Provide the [X, Y] coordinate of the cell's center where the given text is located.  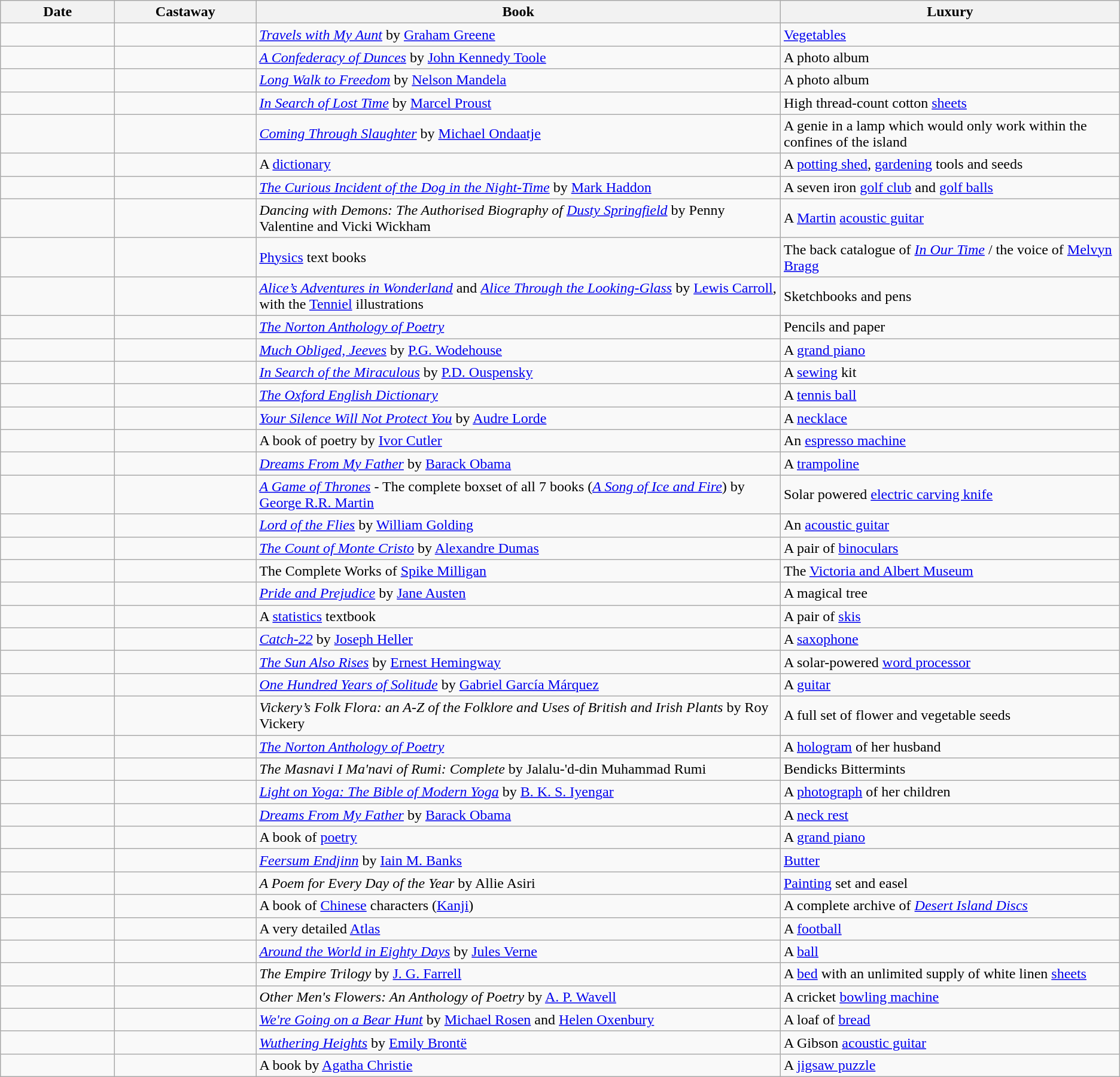
A Confederacy of Dunces by John Kennedy Toole [518, 57]
Your Silence Will Not Protect You by Audre Lorde [518, 418]
A pair of binoculars [950, 548]
A Gibson acoustic guitar [950, 1042]
A cricket bowling machine [950, 997]
A Martin acoustic guitar [950, 218]
Alice’s Adventures in Wonderland and Alice Through the Looking-Glass by Lewis Carroll, with the Tenniel illustrations [518, 296]
The Count of Monte Cristo by Alexandre Dumas [518, 548]
Catch-22 by Joseph Heller [518, 639]
A football [950, 929]
Bendicks Bittermints [950, 769]
A trampoline [950, 464]
The Sun Also Rises by Ernest Hemingway [518, 662]
A book of poetry [518, 838]
A solar-powered word processor [950, 662]
One Hundred Years of Solitude by Gabriel García Márquez [518, 684]
Painting set and easel [950, 883]
Solar powered electric carving knife [950, 494]
In Search of the Miraculous by P.D. Ouspensky [518, 373]
The Oxford English Dictionary [518, 395]
A loaf of bread [950, 1020]
The Curious Incident of the Dog in the Night-Time by Mark Haddon [518, 187]
Physics text books [518, 257]
A jigsaw puzzle [950, 1065]
The Victoria and Albert Museum [950, 571]
Castaway [185, 12]
An espresso machine [950, 441]
A photograph of her children [950, 792]
A Game of Thrones - The complete boxset of all 7 books (A Song of Ice and Fire) by George R.R. Martin [518, 494]
The Empire Trilogy by J. G. Farrell [518, 974]
Wuthering Heights by Emily Brontë [518, 1042]
A dictionary [518, 165]
A very detailed Atlas [518, 929]
A potting shed, gardening tools and seeds [950, 165]
In Search of Lost Time by Marcel Proust [518, 103]
A tennis ball [950, 395]
A sewing kit [950, 373]
Long Walk to Freedom by Nelson Mandela [518, 80]
High thread-count cotton sheets [950, 103]
Feersum Endjinn by Iain M. Banks [518, 860]
We're Going on a Bear Hunt by Michael Rosen and Helen Oxenbury [518, 1020]
The Complete Works of Spike Milligan [518, 571]
Vickery’s Folk Flora: an A-Z of the Folklore and Uses of British and Irish Plants by Roy Vickery [518, 716]
A saxophone [950, 639]
A pair of skis [950, 616]
The back catalogue of In Our Time / the voice of Melvyn Bragg [950, 257]
A statistics textbook [518, 616]
Much Obliged, Jeeves by P.G. Wodehouse [518, 350]
Date [57, 12]
Lord of the Flies by William Golding [518, 525]
Pride and Prejudice by Jane Austen [518, 594]
A ball [950, 951]
An acoustic guitar [950, 525]
Book [518, 12]
Other Men's Flowers: An Anthology of Poetry by A. P. Wavell [518, 997]
Vegetables [950, 35]
A neck rest [950, 815]
Sketchbooks and pens [950, 296]
The Masnavi I Ma'navi of Rumi: Complete by Jalalu-'d-din Muhammad Rumi [518, 769]
A guitar [950, 684]
A Poem for Every Day of the Year by Allie Asiri [518, 883]
A bed with an unlimited supply of white linen sheets [950, 974]
A magical tree [950, 594]
Dancing with Demons: The Authorised Biography of Dusty Springfield by Penny Valentine and Vicki Wickham [518, 218]
Luxury [950, 12]
A book of poetry by Ivor Cutler [518, 441]
Travels with My Aunt by Graham Greene [518, 35]
A book by Agatha Christie [518, 1065]
Coming Through Slaughter by Michael Ondaatje [518, 134]
Butter [950, 860]
Around the World in Eighty Days by Jules Verne [518, 951]
A necklace [950, 418]
A genie in a lamp which would only work within the confines of the island [950, 134]
A seven iron golf club and golf balls [950, 187]
Pencils and paper [950, 327]
A hologram of her husband [950, 746]
A complete archive of Desert Island Discs [950, 906]
Light on Yoga: The Bible of Modern Yoga by B. K. S. Iyengar [518, 792]
A book of Chinese characters (Kanji) [518, 906]
A full set of flower and vegetable seeds [950, 716]
